Capture the cell that displays the provided text and extract its (X, Y) central coordinate. 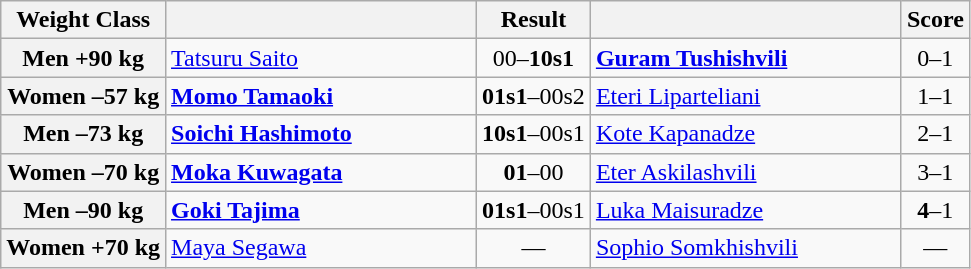
Moka Kuwagata (322, 172)
Sophio Somkhishvili (746, 248)
Men –90 kg (84, 210)
Women +70 kg (84, 248)
Tatsuru Saito (322, 58)
Men +90 kg (84, 58)
Men –73 kg (84, 134)
Score (935, 20)
Soichi Hashimoto (322, 134)
01s1–00s2 (534, 96)
Eter Askilashvili (746, 172)
Weight Class (84, 20)
1–1 (935, 96)
10s1–00s1 (534, 134)
01s1–00s1 (534, 210)
Women –70 kg (84, 172)
4–1 (935, 210)
Result (534, 20)
Luka Maisuradze (746, 210)
Kote Kapanadze (746, 134)
Guram Tushishvili (746, 58)
Eteri Liparteliani (746, 96)
0–1 (935, 58)
01–00 (534, 172)
Goki Tajima (322, 210)
Women –57 kg (84, 96)
00–10s1 (534, 58)
Maya Segawa (322, 248)
Momo Tamaoki (322, 96)
3–1 (935, 172)
2–1 (935, 134)
